Pinpoint the cell where the given text exists, returning its [X, Y] midpoint coordinate. 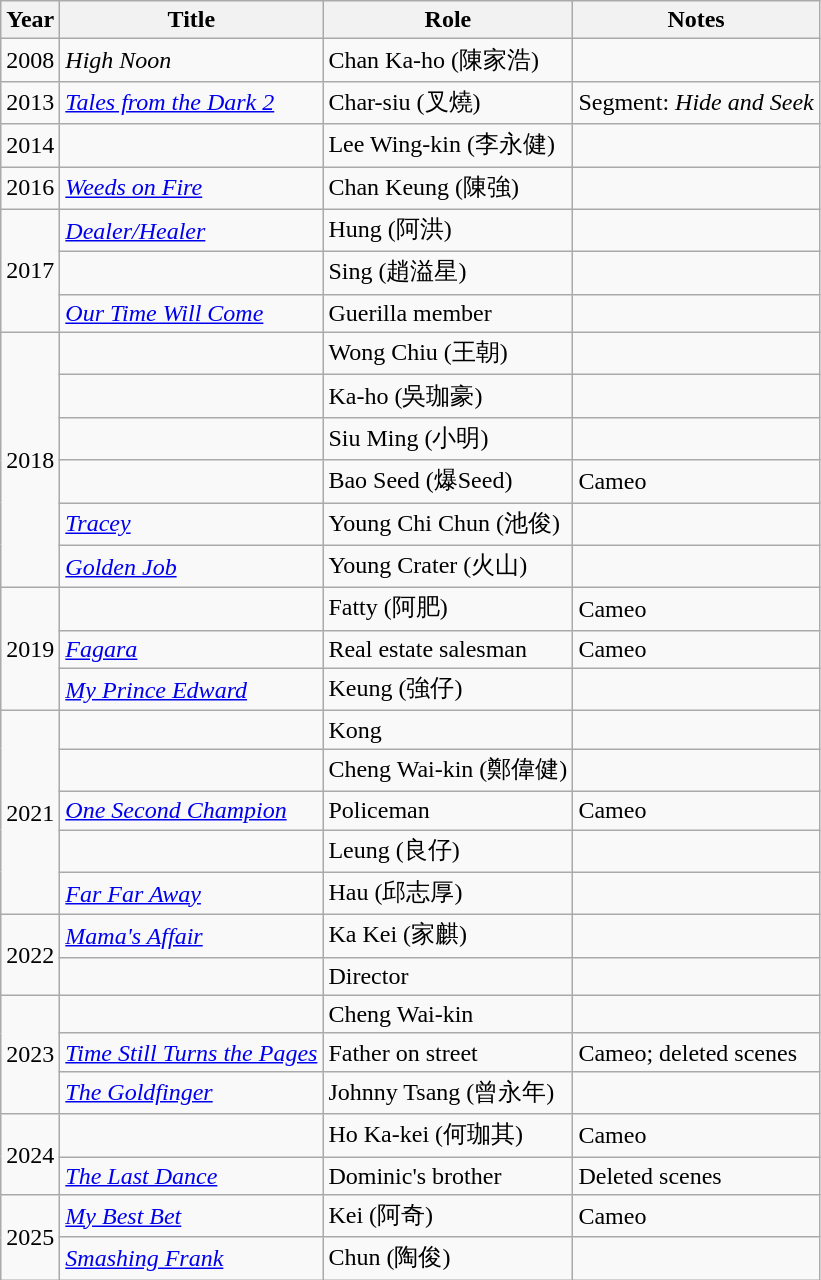
Young Chi Chun (池俊) [448, 524]
Ho Ka-kei (何珈其) [448, 1136]
Father on street [448, 1052]
Keung (強仔) [448, 690]
Wong Chiu (王朝) [448, 354]
Notes [696, 20]
2018 [30, 460]
Lee Wing-kin (李永健) [448, 146]
Dealer/Healer [192, 230]
Leung (良仔) [448, 852]
Title [192, 20]
Golden Job [192, 566]
My Prince Edward [192, 690]
Dominic's brother [448, 1175]
Real estate salesman [448, 649]
Time Still Turns the Pages [192, 1052]
2019 [30, 650]
Hau (邱志厚) [448, 894]
Chan Ka-ho (陳家浩) [448, 60]
2016 [30, 188]
Cheng Wai-kin (鄭偉健) [448, 770]
Cameo; deleted scenes [696, 1052]
2013 [30, 102]
Weeds on Fire [192, 188]
Sing (趙溢星) [448, 274]
2025 [30, 1238]
Role [448, 20]
My Best Bet [192, 1216]
Policeman [448, 810]
The Goldfinger [192, 1092]
Siu Ming (小明) [448, 438]
Year [30, 20]
2022 [30, 956]
Chun (陶俊) [448, 1258]
Johnny Tsang (曾永年) [448, 1092]
Guerilla member [448, 313]
Chan Keung (陳強) [448, 188]
Char-siu (叉燒) [448, 102]
Hung (阿洪) [448, 230]
Director [448, 976]
Fatty (阿肥) [448, 610]
2021 [30, 813]
Bao Seed (爆Seed) [448, 482]
2008 [30, 60]
Fagara [192, 649]
2023 [30, 1054]
High Noon [192, 60]
Ka-ho (吳珈豪) [448, 396]
Young Crater (火山) [448, 566]
One Second Champion [192, 810]
Deleted scenes [696, 1175]
2024 [30, 1154]
Smashing Frank [192, 1258]
Segment: Hide and Seek [696, 102]
Tales from the Dark 2 [192, 102]
The Last Dance [192, 1175]
Kei (阿奇) [448, 1216]
Kong [448, 730]
Our Time Will Come [192, 313]
Tracey [192, 524]
Cheng Wai-kin [448, 1014]
2017 [30, 270]
2014 [30, 146]
Far Far Away [192, 894]
Ka Kei (家麒) [448, 936]
Mama's Affair [192, 936]
